Search for the cell housing the specified text and yield its [X, Y] center coordinate. 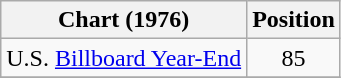
85 [294, 58]
Chart (1976) [124, 20]
Position [294, 20]
U.S. Billboard Year-End [124, 58]
